Locate the cell with the specified text and output its [X, Y] center coordinate. 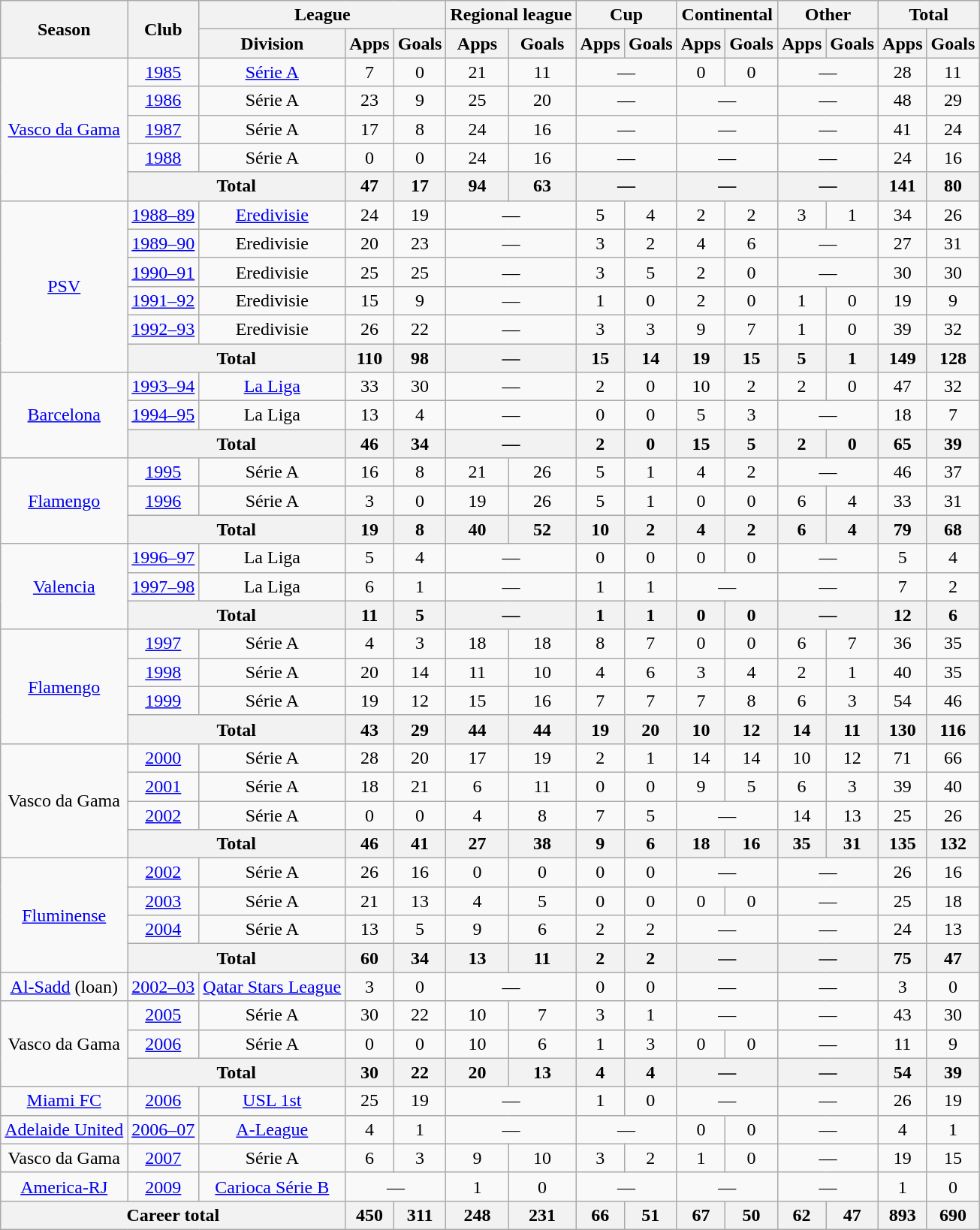
248 [478, 1215]
Cup [626, 15]
63 [542, 186]
1996 [164, 501]
135 [903, 844]
A-League [272, 1129]
130 [903, 729]
38 [542, 844]
Career total [173, 1215]
94 [478, 186]
America-RJ [65, 1186]
1986 [164, 101]
1990–91 [164, 272]
231 [542, 1215]
110 [369, 358]
2003 [164, 901]
1997 [164, 644]
690 [953, 1215]
2000 [164, 758]
1998 [164, 672]
48 [903, 101]
Continental [727, 15]
98 [420, 358]
311 [420, 1215]
1994–95 [164, 415]
37 [953, 472]
League [323, 15]
141 [903, 186]
Qatar Stars League [272, 987]
Other [828, 15]
116 [953, 729]
1991–92 [164, 300]
2007 [164, 1158]
62 [801, 1215]
1997–98 [164, 586]
71 [903, 758]
Division [272, 44]
50 [752, 1215]
67 [701, 1215]
Regional league [511, 15]
1993–94 [164, 387]
128 [953, 358]
Valencia [65, 586]
2009 [164, 1186]
80 [953, 186]
149 [903, 358]
1995 [164, 472]
893 [903, 1215]
1988 [164, 158]
1987 [164, 129]
Season [65, 29]
Fluminense [65, 915]
2001 [164, 786]
132 [953, 844]
1988–89 [164, 215]
PSV [65, 286]
2006–07 [164, 1129]
Al-Sadd (loan) [65, 987]
52 [542, 529]
1989–90 [164, 243]
1992–93 [164, 329]
Club [164, 29]
2002–03 [164, 987]
60 [369, 958]
Miami FC [65, 1101]
1985 [164, 72]
Adelaide United [65, 1129]
65 [903, 444]
1999 [164, 701]
USL 1st [272, 1101]
79 [903, 529]
2004 [164, 930]
Barcelona [65, 415]
36 [903, 644]
450 [369, 1215]
75 [903, 958]
2005 [164, 1015]
51 [650, 1215]
68 [953, 529]
Carioca Série B [272, 1186]
1996–97 [164, 558]
